Provide the (x, y) coordinate of the cell's center where the given text is located.  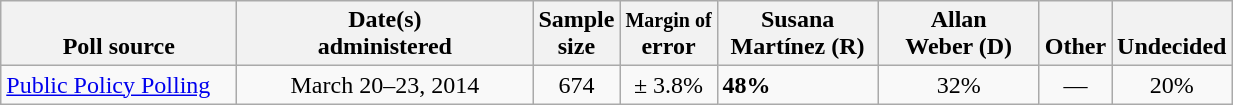
48% (798, 85)
± 3.8% (668, 85)
20% (1172, 85)
March 20–23, 2014 (385, 85)
Margin oferror (668, 34)
Other (1075, 34)
32% (958, 85)
SusanaMartínez (R) (798, 34)
— (1075, 85)
674 (576, 85)
Public Policy Polling (119, 85)
Poll source (119, 34)
Undecided (1172, 34)
Date(s)administered (385, 34)
Samplesize (576, 34)
AllanWeber (D) (958, 34)
